Provide the (X, Y) coordinate of the cell's center where the given text is located.  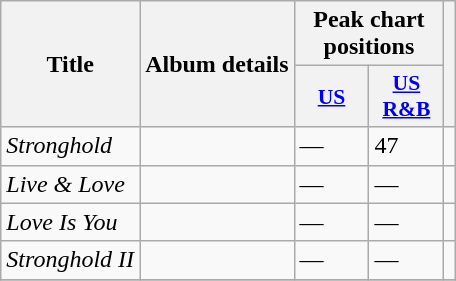
Peak chart positions (369, 34)
US R&B (406, 96)
US (332, 96)
Stronghold (70, 146)
Live & Love (70, 184)
Album details (217, 64)
Love Is You (70, 222)
47 (406, 146)
Stronghold II (70, 260)
Title (70, 64)
